Extract the [X, Y] coordinate from the center of the cell holding the provided text.  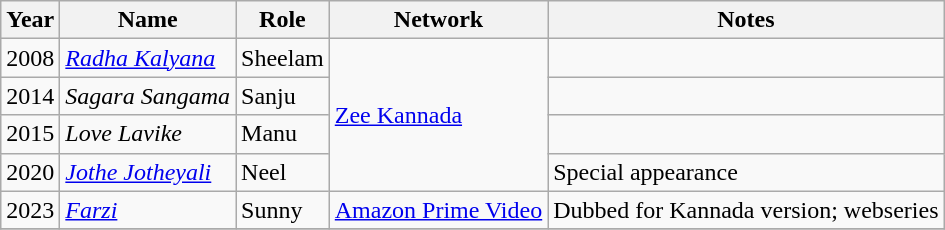
Amazon Prime Video [438, 210]
Notes [746, 20]
Radha Kalyana [148, 58]
Love Lavike [148, 134]
Neel [283, 172]
Special appearance [746, 172]
2015 [30, 134]
Name [148, 20]
Year [30, 20]
2023 [30, 210]
2014 [30, 96]
Farzi [148, 210]
Sunny [283, 210]
2008 [30, 58]
Sheelam [283, 58]
Dubbed for Kannada version; webseries [746, 210]
2020 [30, 172]
Role [283, 20]
Network [438, 20]
Sanju [283, 96]
Jothe Jotheyali [148, 172]
Manu [283, 134]
Sagara Sangama [148, 96]
Zee Kannada [438, 115]
